Output the (X, Y) coordinate of the center of the cell containing the given text.  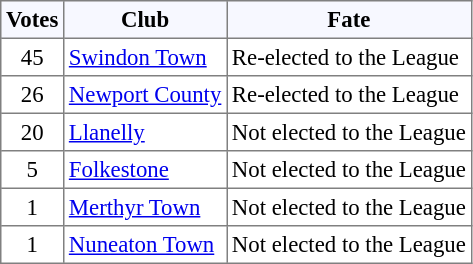
Llanelly (146, 132)
20 (32, 132)
Newport County (146, 95)
5 (32, 170)
Club (146, 20)
Nuneaton Town (146, 245)
Merthyr Town (146, 207)
Swindon Town (146, 57)
26 (32, 95)
45 (32, 57)
Folkestone (146, 170)
Votes (32, 20)
Fate (350, 20)
